From the cell containing the given text, extract its center point as [X, Y] coordinate. 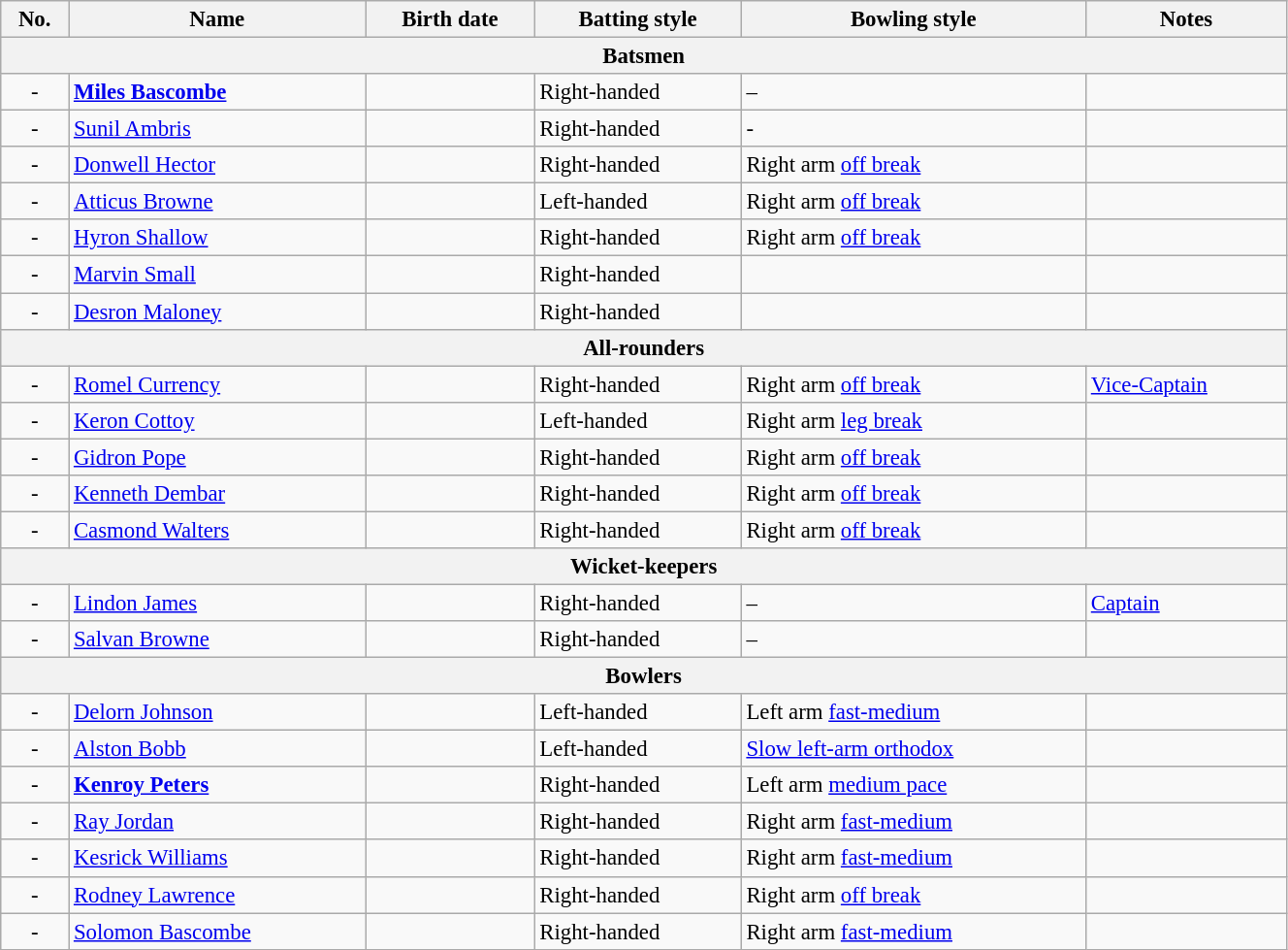
Salvan Browne [217, 639]
Solomon Bascombe [217, 932]
All-rounders [644, 347]
Gidron Pope [217, 457]
Miles Bascombe [217, 92]
Batting style [638, 19]
Slow left-arm orthodox [914, 749]
Name [217, 19]
Rodney Lawrence [217, 895]
Left arm fast-medium [914, 712]
Ray Jordan [217, 822]
Delorn Johnson [217, 712]
Donwell Hector [217, 165]
Left arm medium pace [914, 785]
Vice-Captain [1185, 384]
Notes [1185, 19]
Batsmen [644, 56]
Right arm leg break [914, 420]
Alston Bobb [217, 749]
Marvin Small [217, 275]
Desron Maloney [217, 311]
Hyron Shallow [217, 238]
Wicket-keepers [644, 567]
Romel Currency [217, 384]
Birth date [450, 19]
Bowling style [914, 19]
No. [35, 19]
Captain [1185, 603]
Casmond Walters [217, 530]
Sunil Ambris [217, 129]
Lindon James [217, 603]
Bowlers [644, 676]
Atticus Browne [217, 202]
Kesrick Williams [217, 859]
Kenneth Dembar [217, 494]
Keron Cottoy [217, 420]
Kenroy Peters [217, 785]
